Pinpoint the cell where the given text exists, returning its (X, Y) midpoint coordinate. 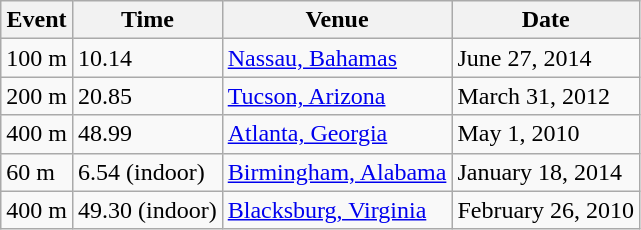
March 31, 2012 (546, 96)
May 1, 2010 (546, 134)
200 m (37, 96)
February 26, 2010 (546, 210)
January 18, 2014 (546, 172)
Birmingham, Alabama (337, 172)
Blacksburg, Virginia (337, 210)
Event (37, 20)
60 m (37, 172)
6.54 (indoor) (147, 172)
Atlanta, Georgia (337, 134)
Tucson, Arizona (337, 96)
48.99 (147, 134)
49.30 (indoor) (147, 210)
10.14 (147, 58)
20.85 (147, 96)
Time (147, 20)
100 m (37, 58)
Nassau, Bahamas (337, 58)
Venue (337, 20)
June 27, 2014 (546, 58)
Date (546, 20)
